For the text-containing cell, return its midpoint in (X, Y) coordinate format. 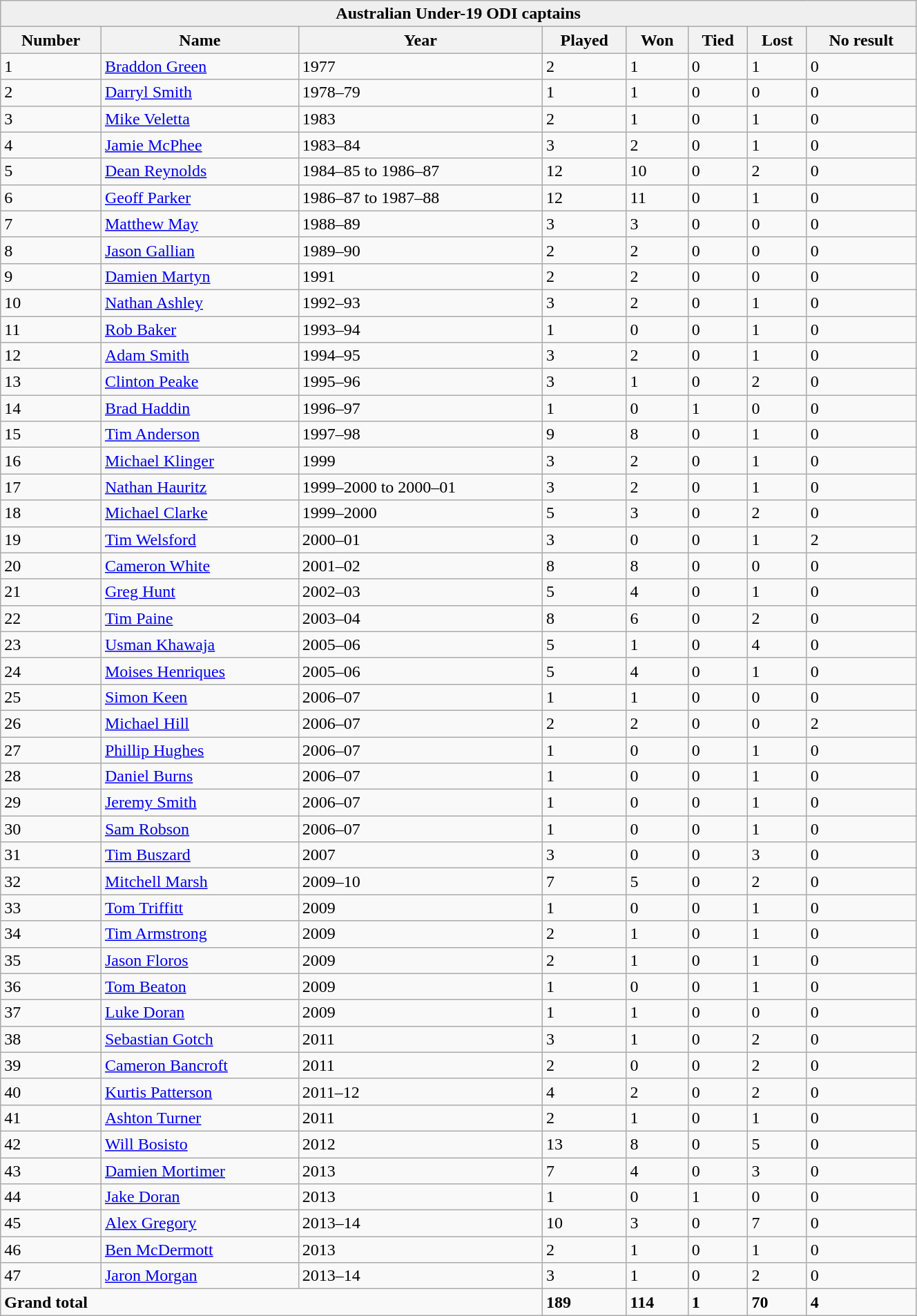
Matthew May (200, 224)
41 (51, 1118)
Year (420, 40)
17 (51, 487)
Cameron White (200, 566)
26 (51, 723)
Michael Klinger (200, 461)
Tim Armstrong (200, 934)
47 (51, 1276)
Adam Smith (200, 356)
Jamie McPhee (200, 145)
37 (51, 1013)
16 (51, 461)
Rob Baker (200, 330)
2003–04 (420, 618)
Greg Hunt (200, 592)
20 (51, 566)
1977 (420, 66)
Clinton Peake (200, 382)
Damien Martyn (200, 276)
Ben McDermott (200, 1250)
Sam Robson (200, 829)
14 (51, 408)
Alex Gregory (200, 1223)
33 (51, 908)
23 (51, 645)
Dean Reynolds (200, 171)
Moises Henriques (200, 671)
2009–10 (420, 881)
22 (51, 618)
Tim Paine (200, 618)
1988–89 (420, 224)
1983 (420, 119)
38 (51, 1039)
Jaron Morgan (200, 1276)
Jeremy Smith (200, 803)
Michael Hill (200, 723)
18 (51, 513)
2002–03 (420, 592)
1984–85 to 1986–87 (420, 171)
34 (51, 934)
Phillip Hughes (200, 750)
Tied (718, 40)
Usman Khawaja (200, 645)
1994–95 (420, 356)
27 (51, 750)
1997–98 (420, 435)
39 (51, 1065)
46 (51, 1250)
Lost (778, 40)
189 (585, 1302)
2012 (420, 1144)
42 (51, 1144)
Luke Doran (200, 1013)
24 (51, 671)
Cameron Bancroft (200, 1065)
40 (51, 1091)
Damien Mortimer (200, 1171)
Ashton Turner (200, 1118)
Mike Veletta (200, 119)
29 (51, 803)
70 (778, 1302)
Braddon Green (200, 66)
Nathan Hauritz (200, 487)
Grand total (272, 1302)
Mitchell Marsh (200, 881)
Jake Doran (200, 1197)
Brad Haddin (200, 408)
1983–84 (420, 145)
Played (585, 40)
44 (51, 1197)
1996–97 (420, 408)
2000–01 (420, 540)
Australian Under-19 ODI captains (458, 14)
25 (51, 697)
1993–94 (420, 330)
Michael Clarke (200, 513)
Name (200, 40)
No result (861, 40)
Won (657, 40)
1999–2000 to 2000–01 (420, 487)
1999–2000 (420, 513)
32 (51, 881)
19 (51, 540)
Daniel Burns (200, 776)
45 (51, 1223)
Tim Welsford (200, 540)
Tom Triffitt (200, 908)
Tim Buszard (200, 855)
43 (51, 1171)
Geoff Parker (200, 198)
114 (657, 1302)
Number (51, 40)
Simon Keen (200, 697)
1992–93 (420, 303)
35 (51, 960)
2011–12 (420, 1091)
Tim Anderson (200, 435)
15 (51, 435)
31 (51, 855)
Tom Beaton (200, 986)
2007 (420, 855)
Sebastian Gotch (200, 1039)
1986–87 to 1987–88 (420, 198)
Jason Floros (200, 960)
1995–96 (420, 382)
2001–02 (420, 566)
1991 (420, 276)
Will Bosisto (200, 1144)
36 (51, 986)
28 (51, 776)
Nathan Ashley (200, 303)
21 (51, 592)
1989–90 (420, 250)
30 (51, 829)
Darryl Smith (200, 93)
Jason Gallian (200, 250)
Kurtis Patterson (200, 1091)
1999 (420, 461)
1978–79 (420, 93)
